Pinpoint the cell where the given text exists, returning its (x, y) midpoint coordinate. 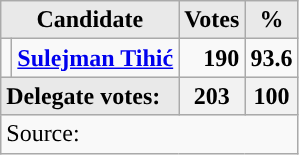
Candidate (90, 20)
Delegate votes: (90, 96)
190 (212, 58)
203 (212, 96)
93.6 (272, 58)
Votes (212, 20)
% (272, 20)
Source: (150, 134)
100 (272, 96)
Sulejman Tihić (96, 58)
